Output the (x, y) coordinate of the center of the cell containing the given text.  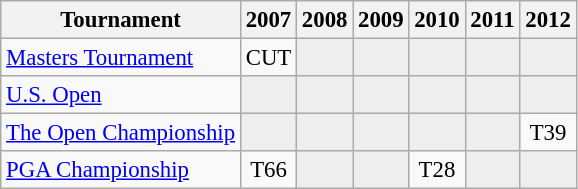
2011 (492, 20)
2008 (325, 20)
The Open Championship (121, 133)
T28 (437, 170)
T39 (548, 133)
2012 (548, 20)
Tournament (121, 20)
2007 (268, 20)
PGA Championship (121, 170)
Masters Tournament (121, 58)
T66 (268, 170)
2010 (437, 20)
U.S. Open (121, 95)
CUT (268, 58)
2009 (381, 20)
